Detect which cell encompasses the target text, then output its [x, y] center coordinate. 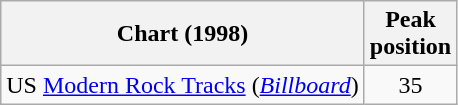
Peakposition [410, 34]
35 [410, 85]
US Modern Rock Tracks (Billboard) [183, 85]
Chart (1998) [183, 34]
